Search for the cell housing the specified text and yield its [x, y] center coordinate. 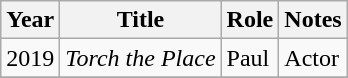
Torch the Place [140, 58]
2019 [30, 58]
Notes [313, 20]
Actor [313, 58]
Role [250, 20]
Paul [250, 58]
Title [140, 20]
Year [30, 20]
